Output the (x, y) coordinate of the center of the cell containing the given text.  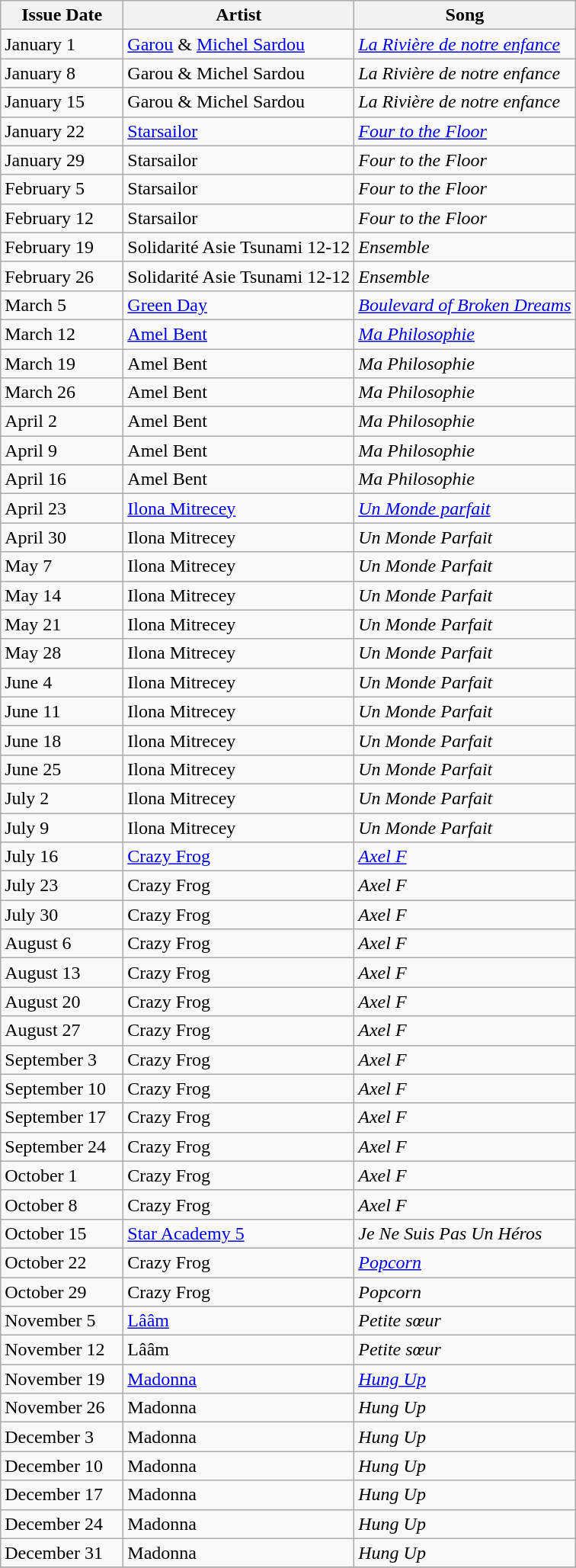
March 26 (62, 393)
May 28 (62, 653)
March 12 (62, 334)
April 23 (62, 508)
October 8 (62, 1204)
September 10 (62, 1089)
April 2 (62, 422)
July 2 (62, 798)
Boulevard of Broken Dreams (465, 305)
October 29 (62, 1292)
July 16 (62, 857)
August 20 (62, 1002)
December 24 (62, 1524)
November 26 (62, 1408)
November 5 (62, 1321)
April 9 (62, 451)
May 21 (62, 624)
Je Ne Suis Pas Un Héros (465, 1233)
December 3 (62, 1437)
August 13 (62, 973)
June 4 (62, 682)
June 11 (62, 711)
June 25 (62, 769)
February 26 (62, 276)
November 12 (62, 1350)
May 7 (62, 566)
July 9 (62, 827)
January 15 (62, 102)
January 22 (62, 131)
Issue Date (62, 15)
Artist (239, 15)
July 30 (62, 915)
January 8 (62, 73)
April 16 (62, 479)
March 19 (62, 364)
September 17 (62, 1117)
December 17 (62, 1495)
August 6 (62, 944)
April 30 (62, 537)
December 10 (62, 1466)
October 22 (62, 1262)
September 3 (62, 1060)
February 12 (62, 218)
May 14 (62, 595)
Un Monde parfait (465, 508)
March 5 (62, 305)
June 18 (62, 740)
July 23 (62, 886)
January 29 (62, 160)
February 19 (62, 247)
August 27 (62, 1031)
September 24 (62, 1146)
Song (465, 15)
February 5 (62, 189)
October 1 (62, 1175)
Star Academy 5 (239, 1233)
December 31 (62, 1553)
November 19 (62, 1379)
January 1 (62, 44)
Green Day (239, 305)
October 15 (62, 1233)
